Return (x, y) of the center of cell containing provided text 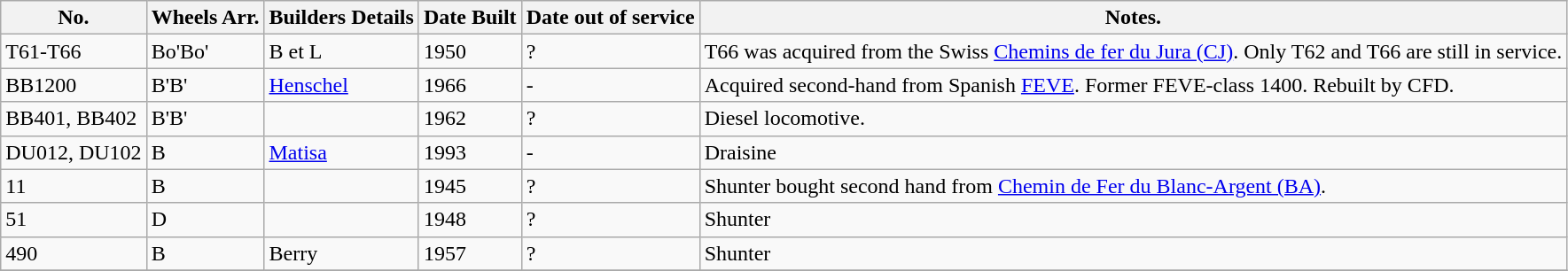
Builders Details (341, 18)
D (206, 220)
Date out of service (610, 18)
Draisine (1133, 152)
490 (74, 253)
T61-T66 (74, 51)
1950 (470, 51)
1945 (470, 186)
1962 (470, 119)
Berry (341, 253)
B et L (341, 51)
DU012, DU102 (74, 152)
1993 (470, 152)
Bo'Bo' (206, 51)
1966 (470, 85)
BB401, BB402 (74, 119)
Date Built (470, 18)
Shunter bought second hand from Chemin de Fer du Blanc-Argent (BA). (1133, 186)
Henschel (341, 85)
No. (74, 18)
Diesel locomotive. (1133, 119)
BB1200 (74, 85)
Matisa (341, 152)
Acquired second-hand from Spanish FEVE. Former FEVE-class 1400. Rebuilt by CFD. (1133, 85)
11 (74, 186)
Wheels Arr. (206, 18)
51 (74, 220)
1957 (470, 253)
1948 (470, 220)
T66 was acquired from the Swiss Chemins de fer du Jura (CJ). Only T62 and T66 are still in service. (1133, 51)
Notes. (1133, 18)
